Scan for the cell matching the given text and deliver its [x, y] coordinate at center. 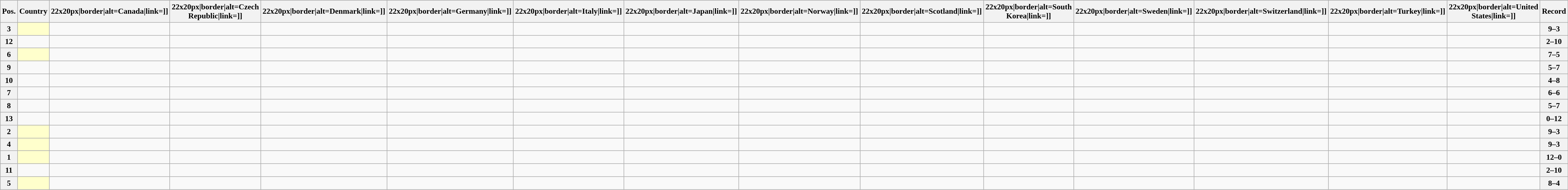
0–12 [1554, 119]
7 [9, 93]
3 [9, 29]
7–5 [1554, 55]
4–8 [1554, 80]
9 [9, 67]
5 [9, 183]
22x20px|border|alt=Denmark|link=]] [324, 12]
22x20px|border|alt=Switzerland|link=]] [1261, 12]
22x20px|border|alt=Turkey|link=]] [1388, 12]
8 [9, 106]
22x20px|border|alt=South Korea|link=]] [1029, 12]
2 [9, 132]
22x20px|border|alt=United States|link=]] [1494, 12]
Pos. [9, 12]
22x20px|border|alt=Scotland|link=]] [922, 12]
22x20px|border|alt=Canada|link=]] [110, 12]
11 [9, 170]
Record [1554, 12]
22x20px|border|alt=Japan|link=]] [681, 12]
12–0 [1554, 158]
22x20px|border|alt=Italy|link=]] [568, 12]
22x20px|border|alt=Norway|link=]] [799, 12]
6 [9, 55]
22x20px|border|alt=Czech Republic|link=]] [215, 12]
Country [33, 12]
13 [9, 119]
12 [9, 42]
22x20px|border|alt=Germany|link=]] [450, 12]
1 [9, 158]
6–6 [1554, 93]
4 [9, 145]
22x20px|border|alt=Sweden|link=]] [1134, 12]
10 [9, 80]
8–4 [1554, 183]
